Detect which cell encompasses the target text, then output its [x, y] center coordinate. 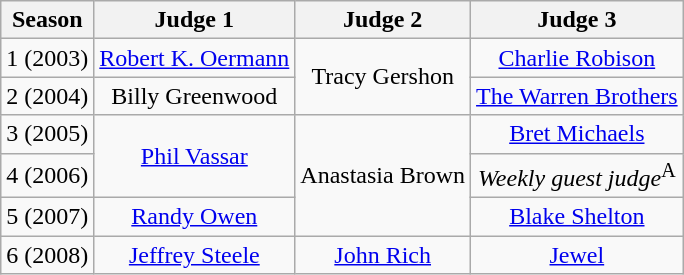
Judge 3 [578, 20]
Jeffrey Steele [194, 255]
Season [48, 20]
1 (2003) [48, 58]
Blake Shelton [578, 217]
Judge 2 [383, 20]
The Warren Brothers [578, 96]
Billy Greenwood [194, 96]
4 (2006) [48, 176]
2 (2004) [48, 96]
Phil Vassar [194, 156]
6 (2008) [48, 255]
Randy Owen [194, 217]
Judge 1 [194, 20]
Jewel [578, 255]
Weekly guest judgeA [578, 176]
Robert K. Oermann [194, 58]
Bret Michaels [578, 134]
Charlie Robison [578, 58]
Tracy Gershon [383, 77]
Anastasia Brown [383, 176]
3 (2005) [48, 134]
John Rich [383, 255]
5 (2007) [48, 217]
